Return [X, Y] of the center of cell containing provided text 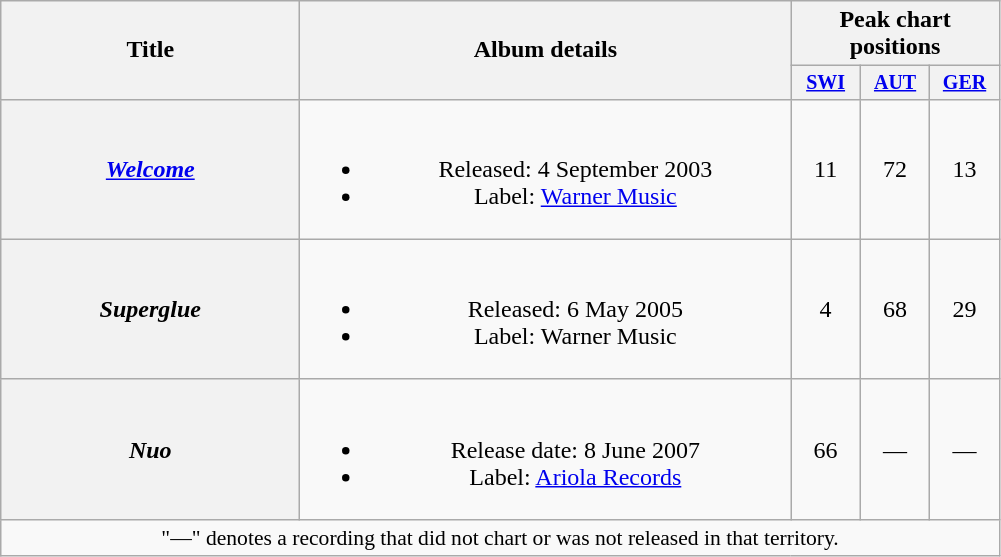
Release date: 8 June 2007Label: Ariola Records [546, 449]
4 [826, 309]
Superglue [150, 309]
SWI [826, 82]
68 [894, 309]
66 [826, 449]
29 [964, 309]
GER [964, 82]
72 [894, 169]
Released: 6 May 2005Label: Warner Music [546, 309]
Album details [546, 50]
Peak chart positions [895, 34]
AUT [894, 82]
13 [964, 169]
11 [826, 169]
Title [150, 50]
Released: 4 September 2003Label: Warner Music [546, 169]
Welcome [150, 169]
Nuo [150, 449]
"—" denotes a recording that did not chart or was not released in that territory. [500, 537]
